Locate the cell with the specified text and output its [X, Y] center coordinate. 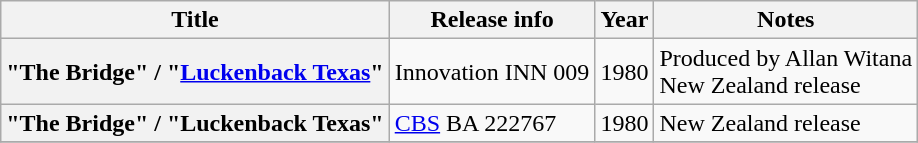
Notes [786, 20]
Release info [492, 20]
New Zealand release [786, 123]
Year [624, 20]
Produced by Allan WitanaNew Zealand release [786, 72]
CBS BA 222767 [492, 123]
Innovation INN 009 [492, 72]
Title [195, 20]
